Determine the (X, Y) coordinate at the center of the cell enclosing the given text.  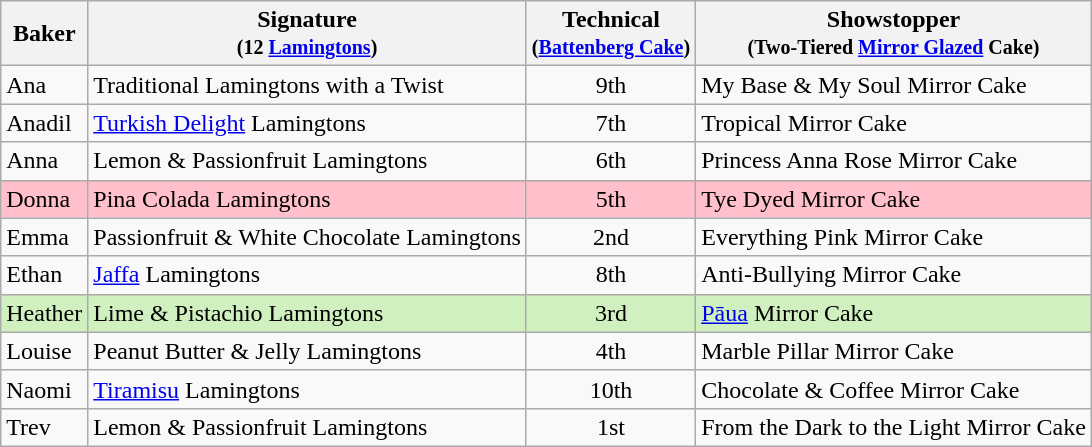
Signature(12 Lamingtons) (308, 34)
Lime & Pistachio Lamingtons (308, 313)
Tiramisu Lamingtons (308, 389)
My Base & My Soul Mirror Cake (894, 85)
6th (610, 161)
Chocolate & Coffee Mirror Cake (894, 389)
Traditional Lamingtons with a Twist (308, 85)
7th (610, 123)
Princess Anna Rose Mirror Cake (894, 161)
Turkish Delight Lamingtons (308, 123)
8th (610, 275)
Donna (44, 199)
Pāua Mirror Cake (894, 313)
Technical(Battenberg Cake) (610, 34)
2nd (610, 237)
Tropical Mirror Cake (894, 123)
10th (610, 389)
Anna (44, 161)
Passionfruit & White Chocolate Lamingtons (308, 237)
9th (610, 85)
Tye Dyed Mirror Cake (894, 199)
Pina Colada Lamingtons (308, 199)
Heather (44, 313)
Trev (44, 427)
Baker (44, 34)
1st (610, 427)
Jaffa Lamingtons (308, 275)
5th (610, 199)
Ethan (44, 275)
Everything Pink Mirror Cake (894, 237)
Marble Pillar Mirror Cake (894, 351)
Peanut Butter & Jelly Lamingtons (308, 351)
From the Dark to the Light Mirror Cake (894, 427)
Naomi (44, 389)
Anti-Bullying Mirror Cake (894, 275)
Ana (44, 85)
Emma (44, 237)
Louise (44, 351)
Anadil (44, 123)
4th (610, 351)
Showstopper(Two-Tiered Mirror Glazed Cake) (894, 34)
3rd (610, 313)
